Provide the (x, y) coordinate of the cell's center where the given text is located.  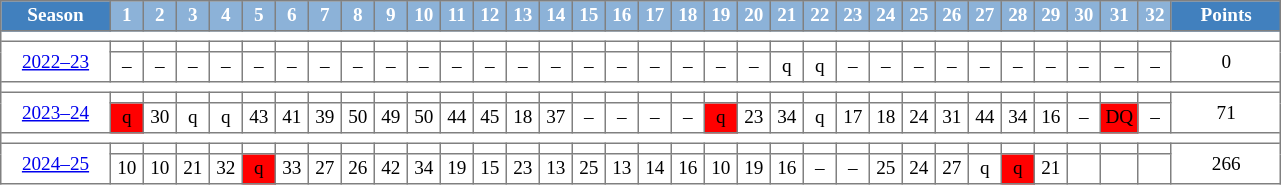
28 (1018, 16)
266 (1226, 163)
Points (1226, 16)
1 (126, 16)
39 (324, 118)
2024–25 (56, 163)
0 (1226, 61)
2023–24 (56, 112)
2 (160, 16)
42 (390, 169)
2022–23 (56, 61)
22 (820, 16)
43 (258, 118)
71 (1226, 112)
11 (456, 16)
37 (556, 118)
DQ (1119, 118)
49 (390, 118)
9 (390, 16)
45 (490, 118)
12 (490, 16)
4 (226, 16)
6 (292, 16)
20 (754, 16)
41 (292, 118)
5 (258, 16)
Season (56, 16)
8 (358, 16)
7 (324, 16)
29 (1050, 16)
33 (292, 169)
3 (192, 16)
